Detect which cell encompasses the target text, then output its [X, Y] center coordinate. 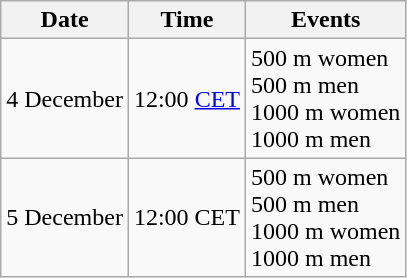
Date [65, 20]
4 December [65, 98]
Time [186, 20]
5 December [65, 218]
Events [325, 20]
